Provide the [x, y] coordinate of the cell's center where the given text is located.  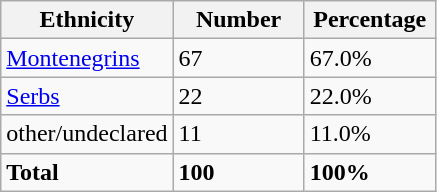
22.0% [370, 96]
other/undeclared [87, 134]
22 [238, 96]
Ethnicity [87, 20]
11.0% [370, 134]
Total [87, 172]
100 [238, 172]
Percentage [370, 20]
67.0% [370, 58]
Serbs [87, 96]
67 [238, 58]
11 [238, 134]
Montenegrins [87, 58]
100% [370, 172]
Number [238, 20]
